Identify which cell holds the provided text, then report its [X, Y] central coordinate. 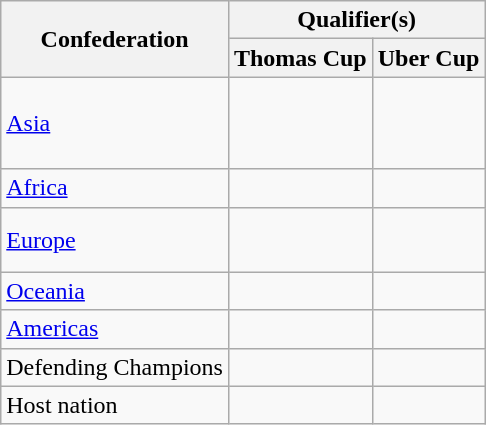
Thomas Cup [300, 58]
Uber Cup [428, 58]
Defending Champions [115, 367]
Qualifier(s) [356, 20]
Oceania [115, 291]
Asia [115, 123]
Europe [115, 240]
Host nation [115, 405]
Americas [115, 329]
Africa [115, 188]
Confederation [115, 39]
